Detect which cell encompasses the target text, then output its [X, Y] center coordinate. 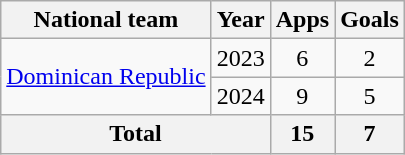
15 [302, 134]
2023 [240, 58]
National team [106, 20]
9 [302, 96]
2024 [240, 96]
Dominican Republic [106, 77]
Apps [302, 20]
Total [136, 134]
Goals [370, 20]
5 [370, 96]
2 [370, 58]
Year [240, 20]
6 [302, 58]
7 [370, 134]
